Identify which cell holds the provided text, then report its [x, y] central coordinate. 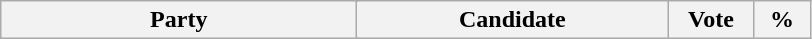
% [782, 20]
Candidate [512, 20]
Party [179, 20]
Vote [711, 20]
